Locate the cell with the specified text and output its [x, y] center coordinate. 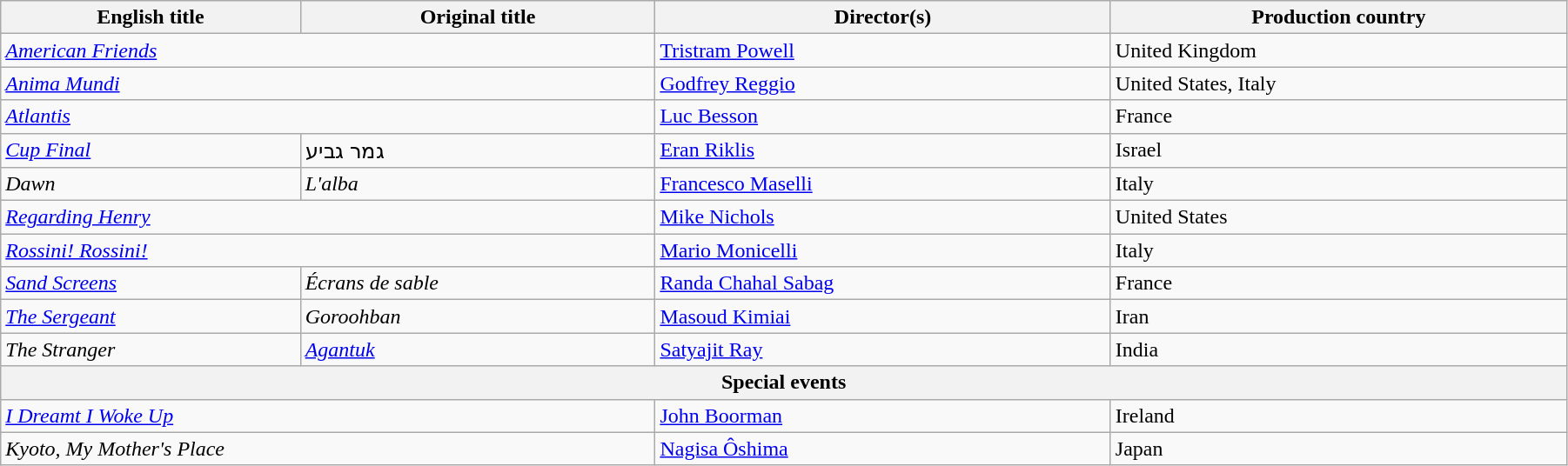
Kyoto, My Mother's Place [328, 449]
Sand Screens [151, 283]
The Sergeant [151, 316]
L'alba [478, 184]
Randa Chahal Sabag [882, 283]
Anima Mundi [328, 83]
Satyajit Ray [882, 349]
Japan [1338, 449]
Atlantis [328, 116]
Luc Besson [882, 116]
Dawn [151, 184]
Production country [1338, 17]
Special events [784, 383]
Rossini! Rossini! [328, 250]
Godfrey Reggio [882, 83]
Original title [478, 17]
Eran Riklis [882, 150]
India [1338, 349]
Iran [1338, 316]
John Boorman [882, 416]
United Kingdom [1338, 50]
Mike Nichols [882, 217]
English title [151, 17]
Director(s) [882, 17]
Cup Final [151, 150]
גמר גביע [478, 150]
Mario Monicelli [882, 250]
Tristram Powell [882, 50]
Écrans de sable [478, 283]
Masoud Kimiai [882, 316]
Regarding Henry [328, 217]
Israel [1338, 150]
Goroohban [478, 316]
Ireland [1338, 416]
American Friends [328, 50]
United States, Italy [1338, 83]
Nagisa Ôshima [882, 449]
The Stranger [151, 349]
I Dreamt I Woke Up [328, 416]
United States [1338, 217]
Francesco Maselli [882, 184]
Agantuk [478, 349]
